Locate the cell with the specified text and output its (X, Y) center coordinate. 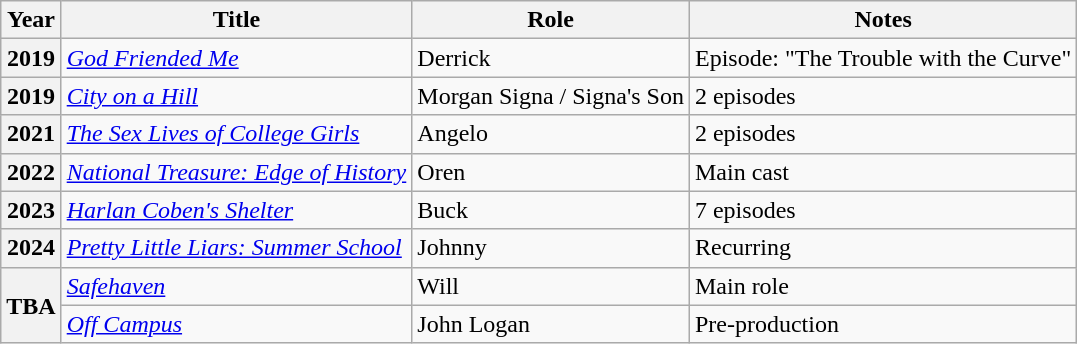
Main cast (882, 172)
Pre-production (882, 324)
National Treasure: Edge of History (236, 172)
Off Campus (236, 324)
Derrick (551, 58)
Pretty Little Liars: Summer School (236, 248)
2021 (31, 134)
God Friended Me (236, 58)
2024 (31, 248)
Oren (551, 172)
Recurring (882, 248)
Buck (551, 210)
7 episodes (882, 210)
Morgan Signa / Signa's Son (551, 96)
Harlan Coben's Shelter (236, 210)
Episode: "The Trouble with the Curve" (882, 58)
Year (31, 20)
The Sex Lives of College Girls (236, 134)
Will (551, 286)
Main role (882, 286)
Johnny (551, 248)
2023 (31, 210)
2022 (31, 172)
John Logan (551, 324)
City on a Hill (236, 96)
Role (551, 20)
Notes (882, 20)
Title (236, 20)
Angelo (551, 134)
TBA (31, 305)
Safehaven (236, 286)
